Detect which cell encompasses the target text, then output its (x, y) center coordinate. 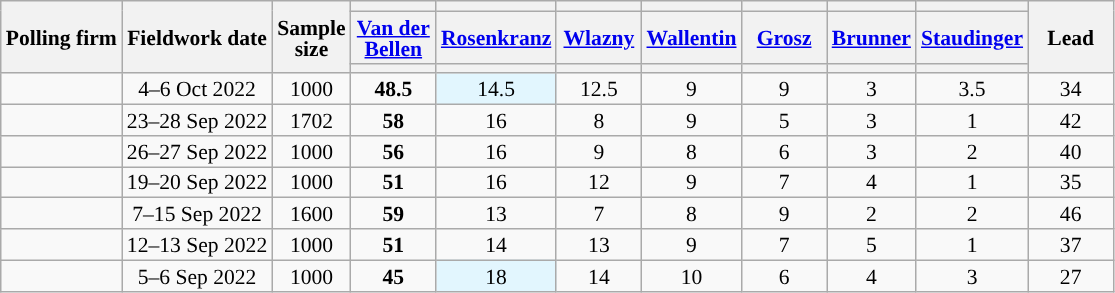
5–6 Sep 2022 (197, 276)
48.5 (394, 90)
Polling firm (62, 37)
Staudinger (972, 37)
10 (691, 276)
12 (598, 182)
Rosenkranz (496, 37)
45 (394, 276)
12–13 Sep 2022 (197, 244)
40 (1070, 152)
35 (1070, 182)
46 (1070, 214)
3.5 (972, 90)
Fieldwork date (197, 37)
4–6 Oct 2022 (197, 90)
Grosz (784, 37)
1702 (311, 120)
34 (1070, 90)
56 (394, 152)
19–20 Sep 2022 (197, 182)
23–28 Sep 2022 (197, 120)
Samplesize (311, 37)
12.5 (598, 90)
37 (1070, 244)
18 (496, 276)
27 (1070, 276)
7–15 Sep 2022 (197, 214)
Wlazny (598, 37)
59 (394, 214)
Van der Bellen (394, 37)
Wallentin (691, 37)
14.5 (496, 90)
42 (1070, 120)
58 (394, 120)
1600 (311, 214)
26–27 Sep 2022 (197, 152)
Lead (1070, 37)
Brunner (872, 37)
